Return the (x, y) coordinate for the center point of the cell that contains the specified text.  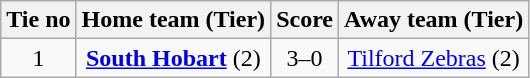
Tilford Zebras (2) (434, 58)
1 (38, 58)
South Hobart (2) (174, 58)
Score (305, 20)
Home team (Tier) (174, 20)
3–0 (305, 58)
Away team (Tier) (434, 20)
Tie no (38, 20)
